Determine the (x, y) coordinate at the center of the cell enclosing the given text.  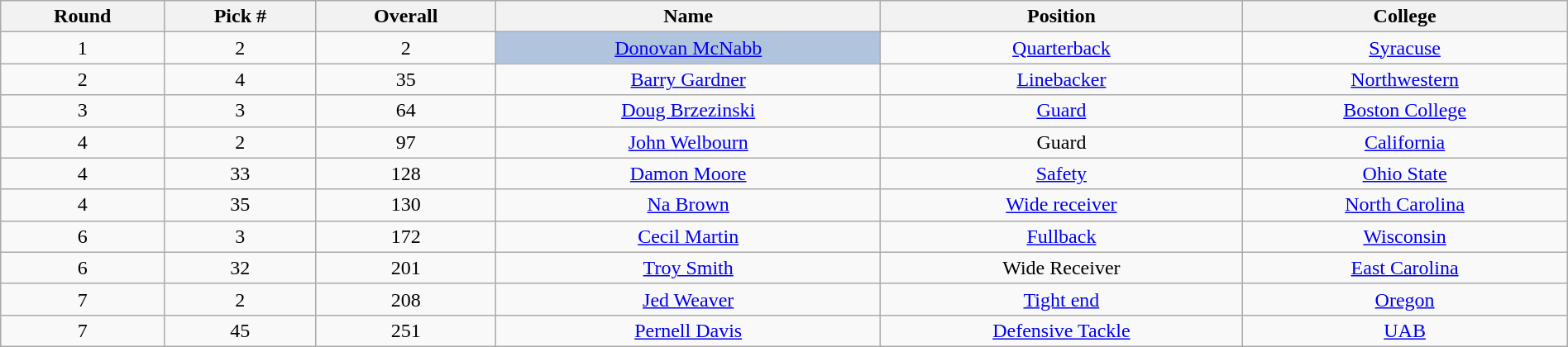
North Carolina (1404, 205)
Name (688, 17)
130 (406, 205)
Tight end (1062, 299)
64 (406, 111)
Wisconsin (1404, 236)
Oregon (1404, 299)
32 (240, 268)
Safety (1062, 173)
Linebacker (1062, 79)
251 (406, 330)
172 (406, 236)
1 (83, 48)
Cecil Martin (688, 236)
Doug Brzezinski (688, 111)
Damon Moore (688, 173)
Barry Gardner (688, 79)
Defensive Tackle (1062, 330)
John Welbourn (688, 142)
Jed Weaver (688, 299)
Troy Smith (688, 268)
Na Brown (688, 205)
Boston College (1404, 111)
208 (406, 299)
College (1404, 17)
East Carolina (1404, 268)
33 (240, 173)
45 (240, 330)
Northwestern (1404, 79)
UAB (1404, 330)
Round (83, 17)
Quarterback (1062, 48)
Wide Receiver (1062, 268)
Wide receiver (1062, 205)
Syracuse (1404, 48)
97 (406, 142)
Position (1062, 17)
Donovan McNabb (688, 48)
201 (406, 268)
California (1404, 142)
Pick # (240, 17)
128 (406, 173)
Overall (406, 17)
Pernell Davis (688, 330)
Fullback (1062, 236)
Ohio State (1404, 173)
